Locate the cell with the specified text and output its (x, y) center coordinate. 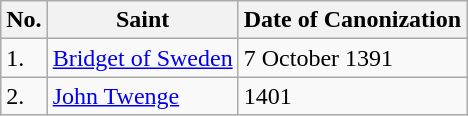
Date of Canonization (352, 20)
John Twenge (142, 96)
No. (24, 20)
1401 (352, 96)
2. (24, 96)
7 October 1391 (352, 58)
1. (24, 58)
Saint (142, 20)
Bridget of Sweden (142, 58)
